Locate the cell with the specified text and output its [x, y] center coordinate. 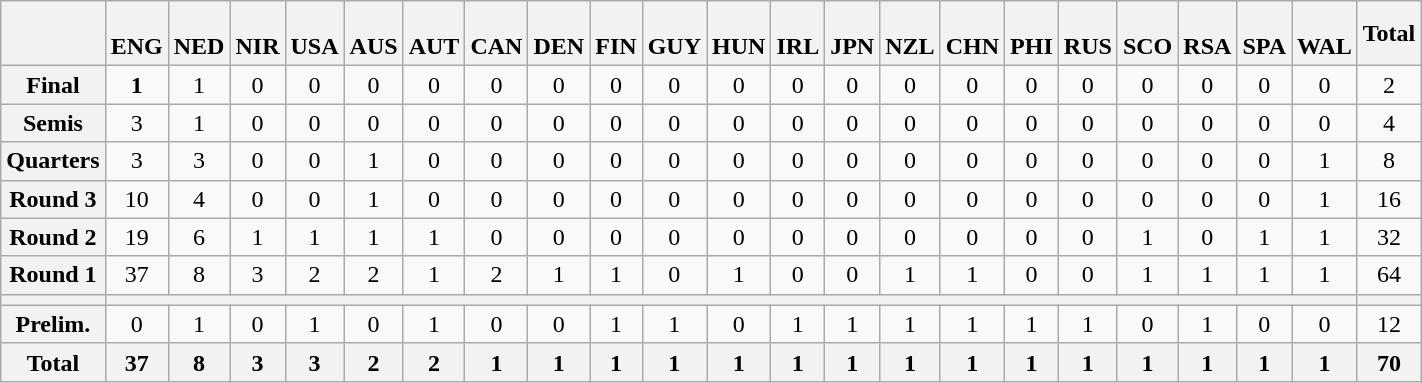
19 [136, 237]
Final [53, 85]
70 [1389, 362]
CAN [496, 34]
RSA [1208, 34]
SCO [1147, 34]
12 [1389, 324]
DEN [559, 34]
10 [136, 199]
IRL [798, 34]
Prelim. [53, 324]
FIN [616, 34]
Quarters [53, 161]
PHI [1032, 34]
CHN [972, 34]
32 [1389, 237]
AUS [374, 34]
Round 3 [53, 199]
HUN [739, 34]
Semis [53, 123]
16 [1389, 199]
NED [199, 34]
RUS [1088, 34]
64 [1389, 275]
AUT [434, 34]
NIR [258, 34]
SPA [1264, 34]
6 [199, 237]
NZL [910, 34]
GUY [674, 34]
WAL [1325, 34]
ENG [136, 34]
Round 2 [53, 237]
JPN [852, 34]
USA [314, 34]
Round 1 [53, 275]
